Find where the given text appears and provide that cell's center as (X, Y) coordinate. 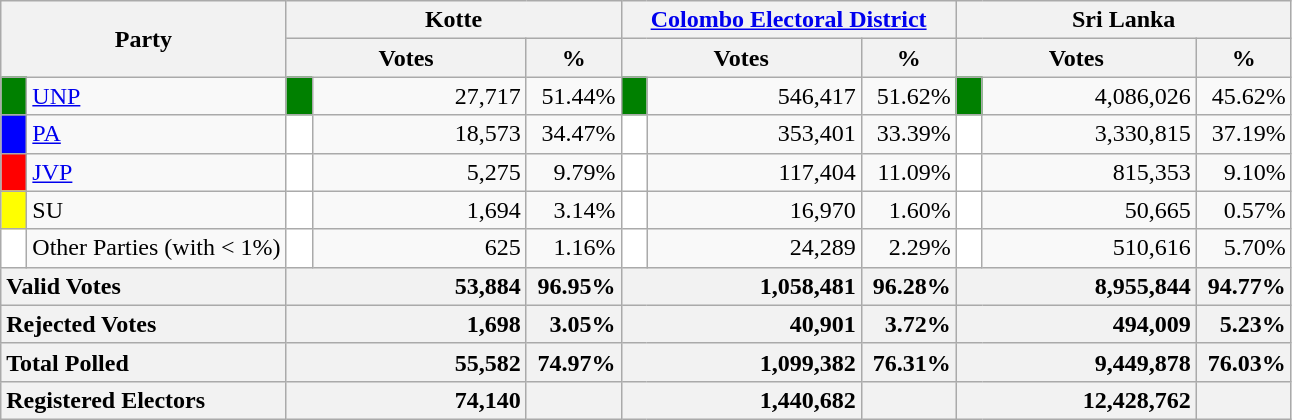
5,275 (419, 172)
37.19% (1244, 134)
18,573 (419, 134)
4,086,026 (1089, 96)
Other Parties (with < 1%) (156, 248)
5.70% (1244, 248)
Kotte (454, 20)
Colombo Electoral District (788, 20)
3.05% (574, 324)
494,009 (1076, 324)
Total Polled (144, 362)
74,140 (406, 400)
76.31% (908, 362)
JVP (156, 172)
96.95% (574, 286)
51.62% (908, 96)
51.44% (574, 96)
16,970 (754, 210)
1,099,382 (741, 362)
510,616 (1089, 248)
9.79% (574, 172)
74.97% (574, 362)
Rejected Votes (144, 324)
Registered Electors (144, 400)
546,417 (754, 96)
117,404 (754, 172)
1,058,481 (741, 286)
55,582 (406, 362)
45.62% (1244, 96)
3,330,815 (1089, 134)
Valid Votes (144, 286)
1,694 (419, 210)
1,698 (406, 324)
24,289 (754, 248)
UNP (156, 96)
9.10% (1244, 172)
50,665 (1089, 210)
815,353 (1089, 172)
Party (144, 39)
3.72% (908, 324)
1,440,682 (741, 400)
PA (156, 134)
8,955,844 (1076, 286)
96.28% (908, 286)
5.23% (1244, 324)
353,401 (754, 134)
33.39% (908, 134)
1.16% (574, 248)
40,901 (741, 324)
1.60% (908, 210)
SU (156, 210)
27,717 (419, 96)
Sri Lanka (1124, 20)
2.29% (908, 248)
625 (419, 248)
3.14% (574, 210)
11.09% (908, 172)
53,884 (406, 286)
9,449,878 (1076, 362)
34.47% (574, 134)
94.77% (1244, 286)
76.03% (1244, 362)
0.57% (1244, 210)
12,428,762 (1076, 400)
